Capture the cell that displays the provided text and extract its [X, Y] central coordinate. 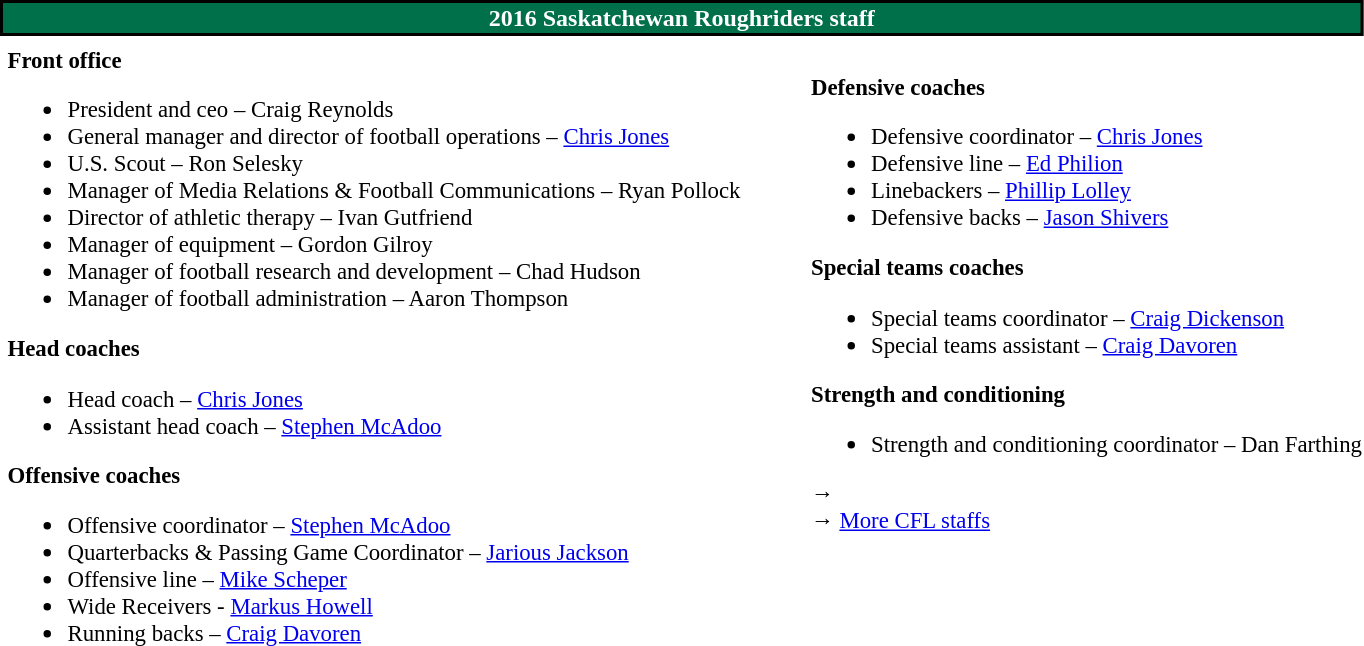
2016 Saskatchewan Roughriders staff [682, 18]
